Find where the given text appears and provide that cell's center as [x, y] coordinate. 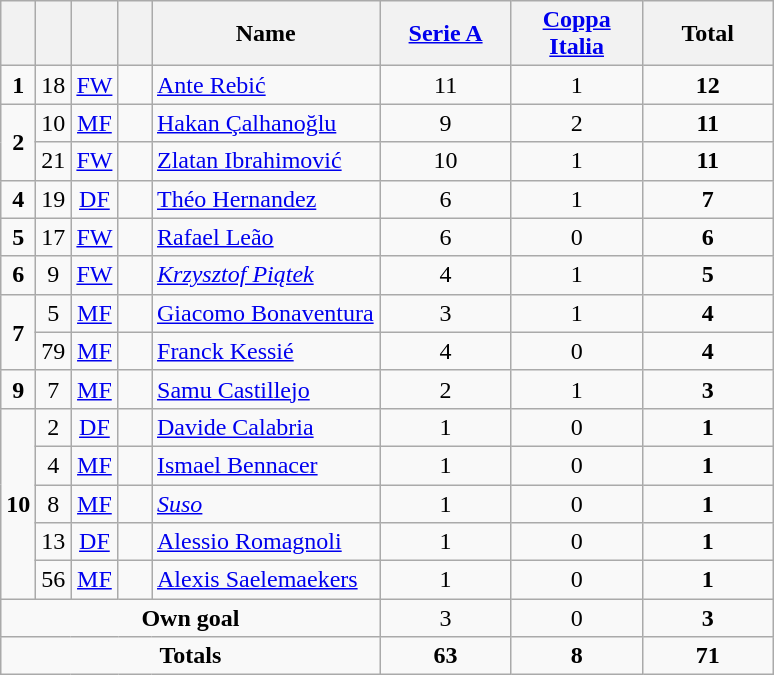
12 [708, 85]
Alexis Saelemaekers [266, 580]
Coppa Italia [576, 34]
21 [54, 161]
Name [266, 34]
Ismael Bennacer [266, 465]
18 [54, 85]
Davide Calabria [266, 427]
Rafael Leão [266, 237]
13 [54, 542]
Théo Hernandez [266, 199]
Krzysztof Piątek [266, 275]
Ante Rebić [266, 85]
Serie A [446, 34]
Suso [266, 503]
Hakan Çalhanoğlu [266, 123]
Zlatan Ibrahimović [266, 161]
19 [54, 199]
63 [446, 656]
56 [54, 580]
Totals [190, 656]
Alessio Romagnoli [266, 542]
Total [708, 34]
Franck Kessié [266, 351]
Giacomo Bonaventura [266, 313]
Samu Castillejo [266, 389]
17 [54, 237]
79 [54, 351]
71 [708, 656]
Own goal [190, 618]
